Return [X, Y] of the center of cell containing provided text 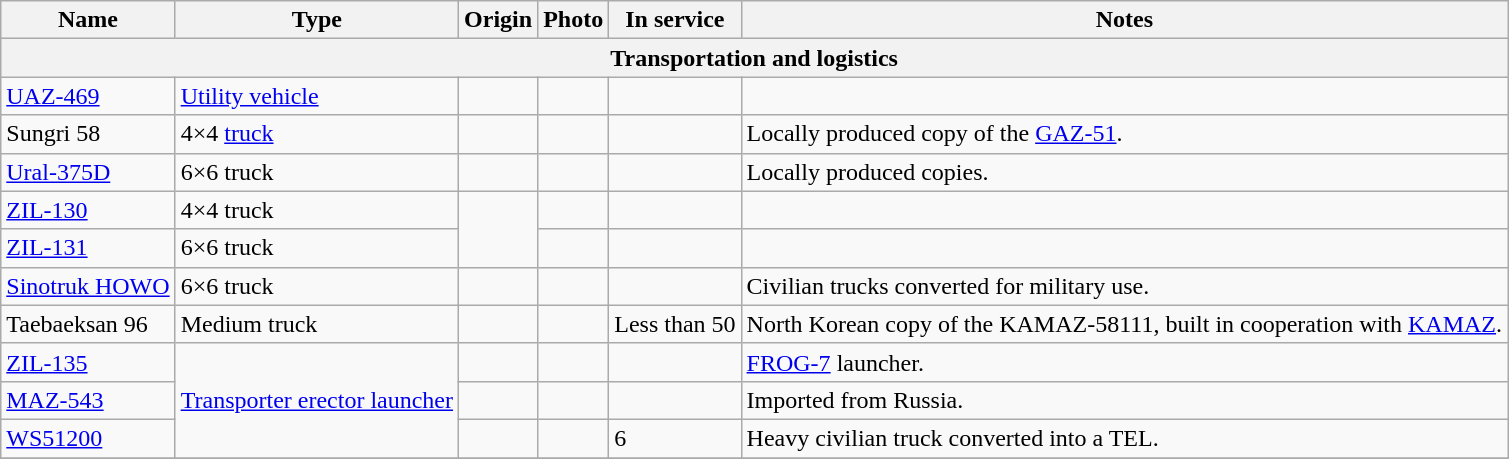
ZIL-135 [88, 362]
In service [675, 20]
Sinotruk HOWO [88, 286]
Sungri 58 [88, 134]
Taebaeksan 96 [88, 324]
Locally produced copy of the GAZ-51. [1124, 134]
6 [675, 438]
Name [88, 20]
Locally produced copies. [1124, 172]
Less than 50 [675, 324]
MAZ-543 [88, 400]
Notes [1124, 20]
Type [316, 20]
Utility vehicle [316, 96]
Civilian trucks converted for military use. [1124, 286]
Origin [498, 20]
Heavy civilian truck converted into a TEL. [1124, 438]
ZIL-130 [88, 210]
Medium truck [316, 324]
WS51200 [88, 438]
FROG-7 launcher. [1124, 362]
Imported from Russia. [1124, 400]
Transporter erector launcher [316, 400]
Transportation and logistics [754, 58]
North Korean copy of the KAMAZ-58111, built in cooperation with KAMAZ. [1124, 324]
Photo [574, 20]
ZIL-131 [88, 248]
UAZ-469 [88, 96]
Ural-375D [88, 172]
